Scan for the cell matching the given text and deliver its [x, y] coordinate at center. 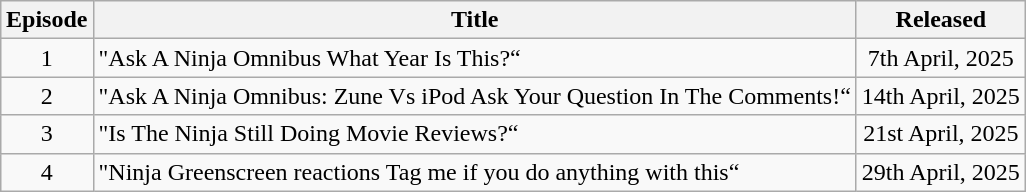
Title [474, 20]
"Is The Ninja Still Doing Movie Reviews?“ [474, 134]
2 [47, 96]
"Ask A Ninja Omnibus What Year Is This?“ [474, 58]
29th April, 2025 [940, 172]
"Ask A Ninja Omnibus: Zune Vs iPod Ask Your Question In The Comments!“ [474, 96]
"Ninja Greenscreen reactions Tag me if you do anything with this“ [474, 172]
7th April, 2025 [940, 58]
Released [940, 20]
4 [47, 172]
21st April, 2025 [940, 134]
1 [47, 58]
3 [47, 134]
14th April, 2025 [940, 96]
Episode [47, 20]
